Return [X, Y] of the center of cell containing provided text 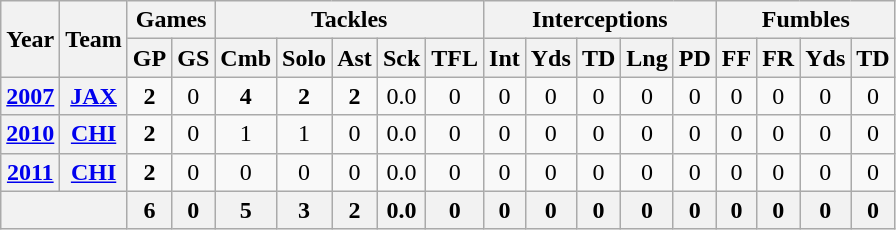
4 [246, 96]
3 [304, 210]
Fumbles [806, 20]
Int [505, 58]
GP [149, 58]
GS [194, 58]
2011 [30, 172]
5 [246, 210]
Lng [647, 58]
Tackles [350, 20]
Interceptions [600, 20]
JAX [94, 96]
Ast [355, 58]
Games [170, 20]
2007 [30, 96]
2010 [30, 134]
TFL [455, 58]
6 [149, 210]
PD [694, 58]
Year [30, 39]
Sck [401, 58]
FF [736, 58]
Cmb [246, 58]
Team [94, 39]
Solo [304, 58]
FR [778, 58]
